Extract the [x, y] coordinate from the center of the cell holding the provided text.  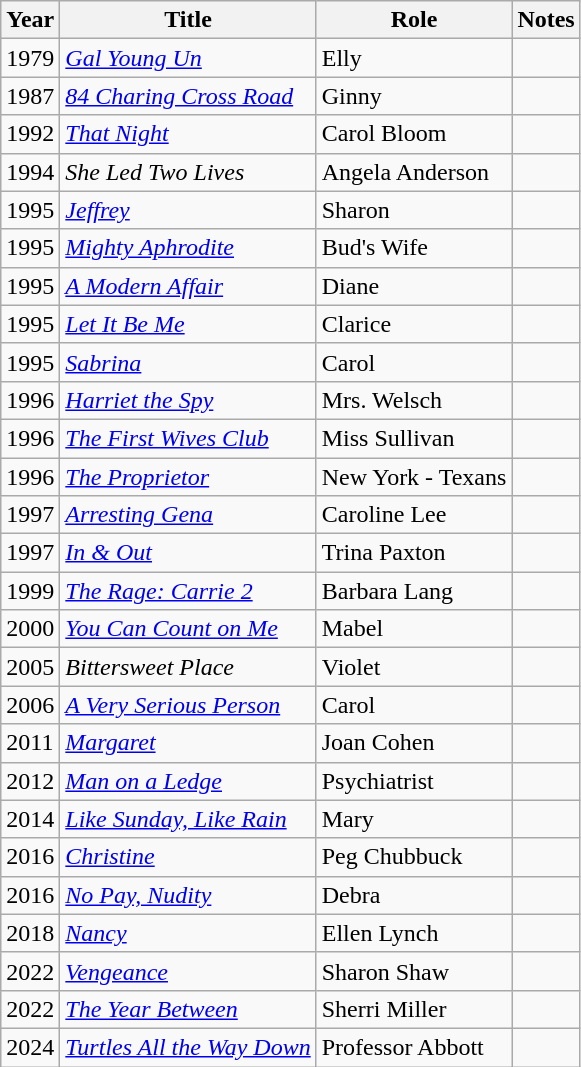
Caroline Lee [414, 515]
84 Charing Cross Road [188, 96]
Margaret [188, 743]
A Modern Affair [188, 286]
Title [188, 20]
A Very Serious Person [188, 705]
Psychiatrist [414, 781]
Notes [546, 20]
1987 [30, 96]
2024 [30, 1047]
Joan Cohen [414, 743]
1979 [30, 58]
1999 [30, 591]
Arresting Gena [188, 515]
2014 [30, 819]
2012 [30, 781]
Sharon Shaw [414, 971]
Sharon [414, 210]
2005 [30, 667]
Carol Bloom [414, 134]
No Pay, Nudity [188, 895]
2011 [30, 743]
Debra [414, 895]
The Rage: Carrie 2 [188, 591]
Jeffrey [188, 210]
The First Wives Club [188, 438]
Diane [414, 286]
Christine [188, 857]
Bittersweet Place [188, 667]
Mary [414, 819]
2006 [30, 705]
Angela Anderson [414, 172]
Gal Young Un [188, 58]
The Proprietor [188, 477]
Mrs. Welsch [414, 400]
2018 [30, 933]
Miss Sullivan [414, 438]
Elly [414, 58]
Professor Abbott [414, 1047]
Let It Be Me [188, 324]
Year [30, 20]
Bud's Wife [414, 248]
That Night [188, 134]
Nancy [188, 933]
In & Out [188, 553]
Sherri Miller [414, 1009]
She Led Two Lives [188, 172]
Ellen Lynch [414, 933]
The Year Between [188, 1009]
New York - Texans [414, 477]
Mabel [414, 629]
Peg Chubbuck [414, 857]
Role [414, 20]
Man on a Ledge [188, 781]
Violet [414, 667]
Barbara Lang [414, 591]
Sabrina [188, 362]
Trina Paxton [414, 553]
Mighty Aphrodite [188, 248]
Like Sunday, Like Rain [188, 819]
Turtles All the Way Down [188, 1047]
Vengeance [188, 971]
2000 [30, 629]
Harriet the Spy [188, 400]
Ginny [414, 96]
Clarice [414, 324]
1992 [30, 134]
1994 [30, 172]
You Can Count on Me [188, 629]
